Provide the [X, Y] coordinate of the cell's center where the given text is located.  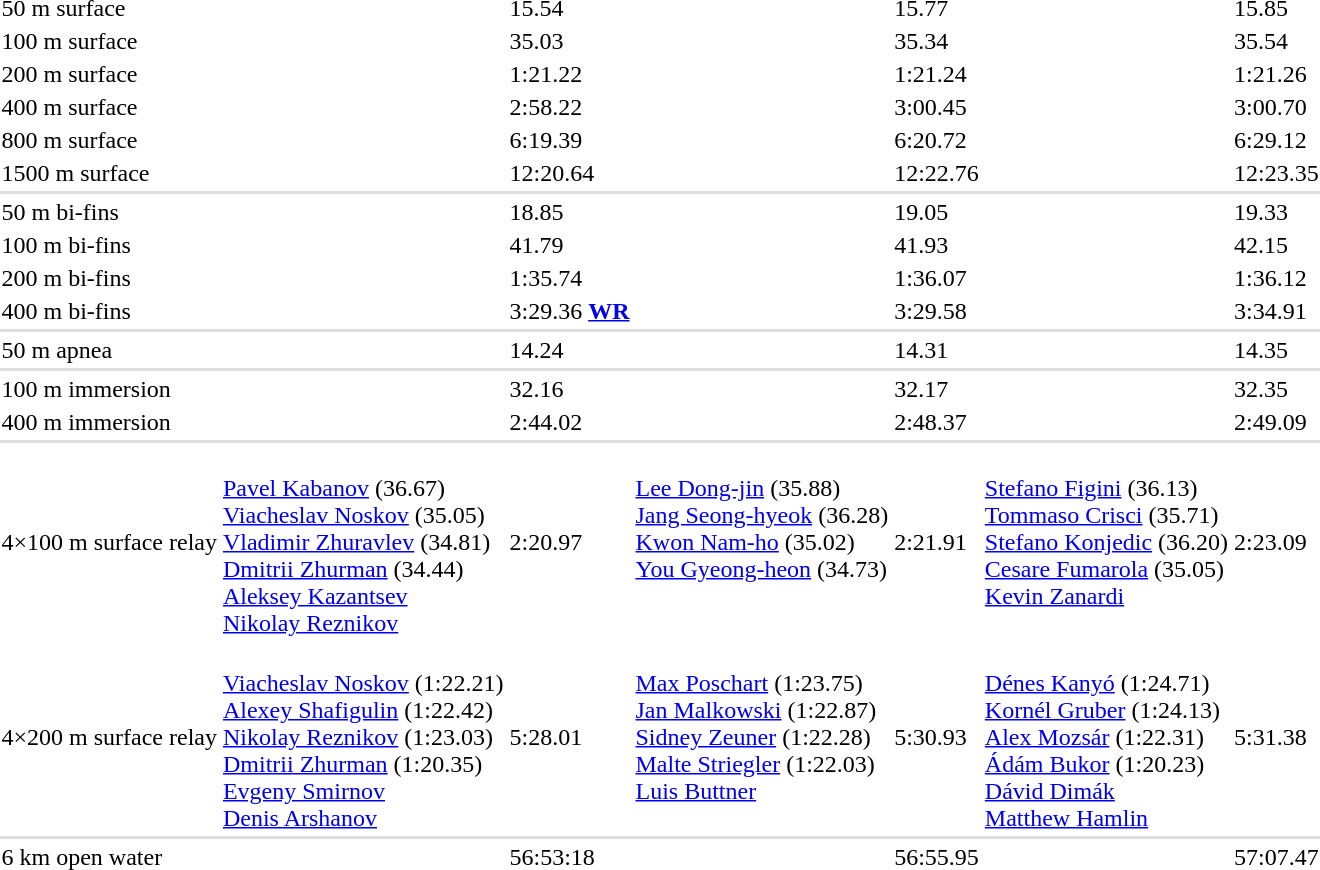
200 m surface [109, 74]
6:20.72 [937, 140]
2:20.97 [570, 542]
400 m bi-fins [109, 311]
100 m surface [109, 41]
35.34 [937, 41]
18.85 [570, 212]
3:29.36 WR [570, 311]
32.16 [570, 389]
Lee Dong-jin (35.88)Jang Seong-hyeok (36.28)Kwon Nam-ho (35.02)You Gyeong-heon (34.73) [762, 542]
2:21.91 [937, 542]
41.93 [937, 245]
5:28.01 [570, 737]
400 m immersion [109, 422]
35.03 [570, 41]
12:20.64 [570, 173]
Dénes Kanyó (1:24.71)Kornél Gruber (1:24.13)Alex Mozsár (1:22.31)Ádám Bukor (1:20.23)Dávid DimákMatthew Hamlin [1106, 737]
1:21.22 [570, 74]
Viacheslav Noskov (1:22.21)Alexey Shafigulin (1:22.42)Nikolay Reznikov (1:23.03)Dmitrii Zhurman (1:20.35)Evgeny SmirnovDenis Arshanov [363, 737]
50 m apnea [109, 350]
2:58.22 [570, 107]
1:21.24 [937, 74]
Max Poschart (1:23.75)Jan Malkowski (1:22.87)Sidney Zeuner (1:22.28)Malte Striegler (1:22.03)Luis Buttner [762, 737]
100 m immersion [109, 389]
3:29.58 [937, 311]
14.24 [570, 350]
100 m bi-fins [109, 245]
800 m surface [109, 140]
1:36.07 [937, 278]
14.31 [937, 350]
400 m surface [109, 107]
3:00.45 [937, 107]
4×200 m surface relay [109, 737]
2:48.37 [937, 422]
50 m bi-fins [109, 212]
2:44.02 [570, 422]
Pavel Kabanov (36.67)Viacheslav Noskov (35.05)Vladimir Zhuravlev (34.81)Dmitrii Zhurman (34.44)Aleksey KazantsevNikolay Reznikov [363, 542]
19.05 [937, 212]
Stefano Figini (36.13)Tommaso Crisci (35.71)Stefano Konjedic (36.20)Cesare Fumarola (35.05)Kevin Zanardi [1106, 542]
1:35.74 [570, 278]
41.79 [570, 245]
12:22.76 [937, 173]
1500 m surface [109, 173]
4×100 m surface relay [109, 542]
200 m bi-fins [109, 278]
32.17 [937, 389]
5:30.93 [937, 737]
6:19.39 [570, 140]
